Locate the cell with the specified text and output its (x, y) center coordinate. 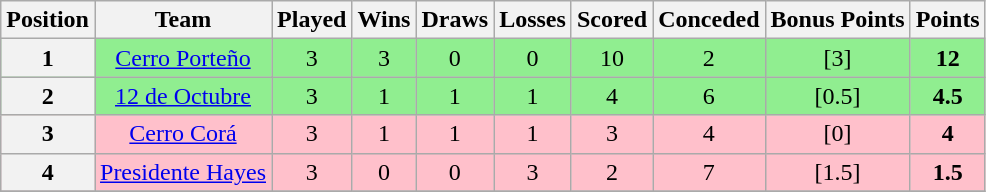
12 de Octubre (182, 96)
12 (948, 58)
[3] (838, 58)
[0.5] (838, 96)
[1.5] (838, 172)
Position (48, 20)
Scored (612, 20)
Cerro Porteño (182, 58)
4.5 (948, 96)
Team (182, 20)
1.5 (948, 172)
7 (709, 172)
6 (709, 96)
Presidente Hayes (182, 172)
Wins (384, 20)
10 (612, 58)
Bonus Points (838, 20)
[0] (838, 134)
Conceded (709, 20)
Points (948, 20)
Cerro Corá (182, 134)
Draws (455, 20)
Played (312, 20)
Losses (533, 20)
